Identify which cell holds the provided text, then report its [X, Y] central coordinate. 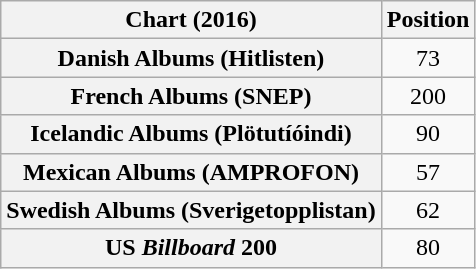
French Albums (SNEP) [191, 96]
57 [428, 172]
73 [428, 58]
Danish Albums (Hitlisten) [191, 58]
US Billboard 200 [191, 248]
80 [428, 248]
200 [428, 96]
Chart (2016) [191, 20]
62 [428, 210]
90 [428, 134]
Position [428, 20]
Swedish Albums (Sverigetopplistan) [191, 210]
Icelandic Albums (Plötutíóindi) [191, 134]
Mexican Albums (AMPROFON) [191, 172]
